Pinpoint the cell where the given text exists, returning its (x, y) midpoint coordinate. 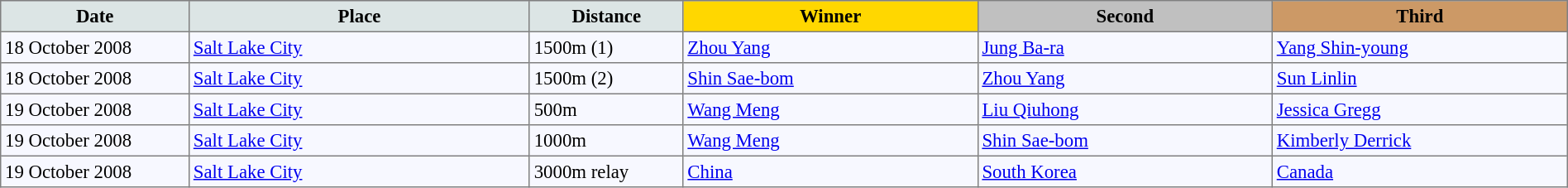
Second (1125, 17)
Liu Qiuhong (1125, 109)
Jessica Gregg (1419, 109)
1500m (2) (606, 79)
Place (360, 17)
Kimberly Derrick (1419, 141)
3000m relay (606, 171)
Third (1419, 17)
Sun Linlin (1419, 79)
Canada (1419, 171)
1000m (606, 141)
1500m (1) (606, 47)
South Korea (1125, 171)
Distance (606, 17)
500m (606, 109)
Date (95, 17)
Winner (830, 17)
China (830, 171)
Jung Ba-ra (1125, 47)
Yang Shin-young (1419, 47)
